Locate the cell with the specified text and output its [x, y] center coordinate. 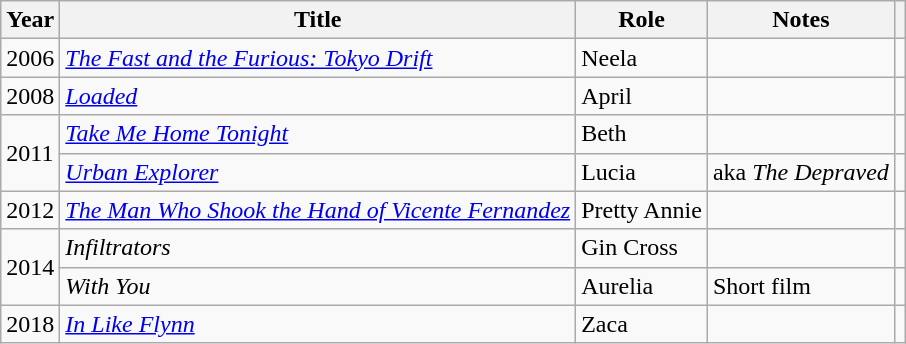
The Man Who Shook the Hand of Vicente Fernandez [318, 210]
Pretty Annie [642, 210]
Aurelia [642, 286]
Gin Cross [642, 248]
Loaded [318, 96]
Role [642, 20]
The Fast and the Furious: Tokyo Drift [318, 58]
2011 [30, 153]
2014 [30, 267]
Neela [642, 58]
Year [30, 20]
Infiltrators [318, 248]
Lucia [642, 172]
With You [318, 286]
2012 [30, 210]
2018 [30, 324]
Urban Explorer [318, 172]
2008 [30, 96]
Title [318, 20]
Take Me Home Tonight [318, 134]
In Like Flynn [318, 324]
aka The Depraved [800, 172]
Notes [800, 20]
2006 [30, 58]
Short film [800, 286]
Zaca [642, 324]
Beth [642, 134]
April [642, 96]
